Return the (X, Y) coordinate for the center point of the cell that contains the specified text.  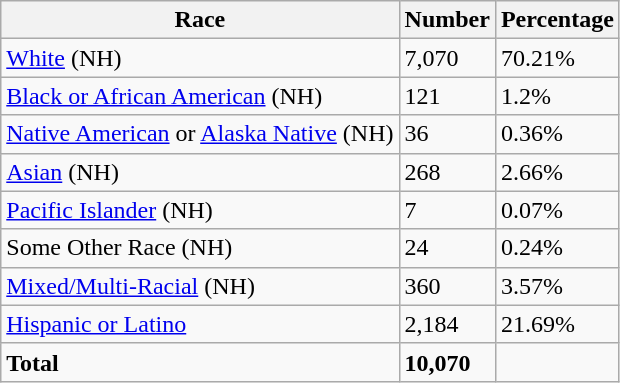
Race (200, 20)
0.24% (557, 248)
21.69% (557, 324)
Number (447, 20)
Some Other Race (NH) (200, 248)
Hispanic or Latino (200, 324)
268 (447, 172)
Mixed/Multi-Racial (NH) (200, 286)
Percentage (557, 20)
Black or African American (NH) (200, 96)
0.36% (557, 134)
White (NH) (200, 58)
Pacific Islander (NH) (200, 210)
70.21% (557, 58)
2.66% (557, 172)
Total (200, 362)
3.57% (557, 286)
7,070 (447, 58)
36 (447, 134)
Asian (NH) (200, 172)
10,070 (447, 362)
0.07% (557, 210)
Native American or Alaska Native (NH) (200, 134)
2,184 (447, 324)
7 (447, 210)
1.2% (557, 96)
24 (447, 248)
121 (447, 96)
360 (447, 286)
